Return the (x, y) coordinate for the center point of the cell that contains the specified text.  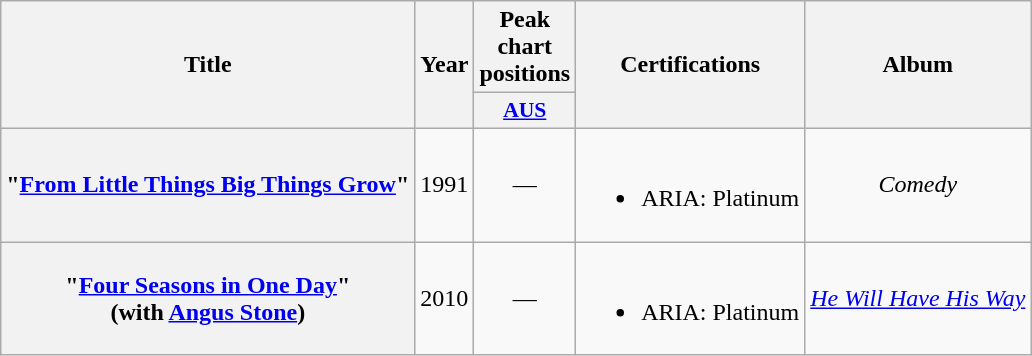
Title (208, 65)
Peak chart positions (525, 47)
Certifications (690, 65)
2010 (444, 298)
AUS (525, 111)
Album (918, 65)
"From Little Things Big Things Grow" (208, 184)
"Four Seasons in One Day" (with Angus Stone) (208, 298)
Comedy (918, 184)
He Will Have His Way (918, 298)
Year (444, 65)
1991 (444, 184)
